Locate the cell with the specified text and output its [x, y] center coordinate. 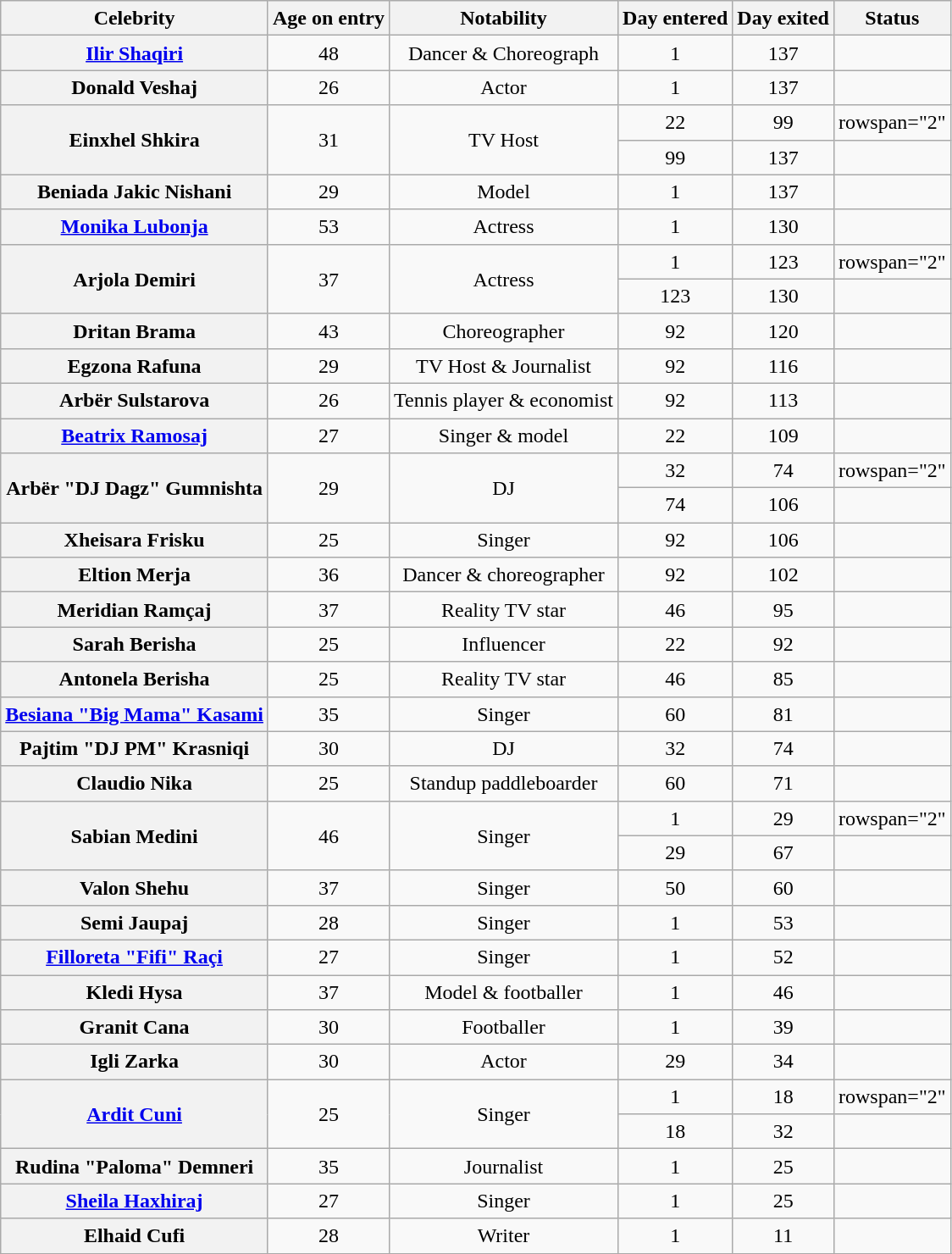
116 [783, 366]
Igli Zarka [135, 1063]
Dancer & Choreograph [504, 53]
Filloreta "Fifi" Raçi [135, 957]
Status [892, 19]
120 [783, 330]
Kledi Hysa [135, 991]
113 [783, 400]
Granit Cana [135, 1027]
52 [783, 957]
Celebrity [135, 19]
109 [783, 436]
Arbër "DJ Dagz" Gumnishta [135, 488]
31 [329, 140]
36 [329, 574]
Claudio Nika [135, 783]
Egzona Rafuna [135, 366]
Donald Veshaj [135, 88]
Day exited [783, 19]
Beniada Jakic Nishani [135, 191]
81 [783, 713]
102 [783, 574]
Influencer [504, 644]
Valon Shehu [135, 888]
Rudina "Paloma" Demneri [135, 1166]
43 [329, 330]
39 [783, 1027]
Footballer [504, 1027]
48 [329, 53]
67 [783, 852]
Model [504, 191]
Monika Lubonja [135, 227]
TV Host [504, 140]
Sarah Berisha [135, 644]
Sabian Medini [135, 835]
Ardit Cuni [135, 1114]
Notability [504, 19]
Dritan Brama [135, 330]
Ilir Shaqiri [135, 53]
Pajtim "DJ PM" Krasniqi [135, 749]
71 [783, 783]
Meridian Ramçaj [135, 610]
Xheisara Frisku [135, 541]
Singer & model [504, 436]
Journalist [504, 1166]
Day entered [676, 19]
Arbër Sulstarova [135, 400]
Einxhel Shkira [135, 140]
Tennis player & economist [504, 400]
Sheila Haxhiraj [135, 1201]
Model & footballer [504, 991]
Beatrix Ramosaj [135, 436]
95 [783, 610]
Arjola Demiri [135, 279]
11 [783, 1235]
Besiana "Big Mama" Kasami [135, 713]
Writer [504, 1235]
34 [783, 1063]
Choreographer [504, 330]
Antonela Berisha [135, 680]
Semi Jaupaj [135, 922]
85 [783, 680]
Standup paddleboarder [504, 783]
Age on entry [329, 19]
50 [676, 888]
Elhaid Cufi [135, 1235]
Dancer & choreographer [504, 574]
TV Host & Journalist [504, 366]
Eltion Merja [135, 574]
